Pinpoint the cell where the given text exists, returning its [X, Y] midpoint coordinate. 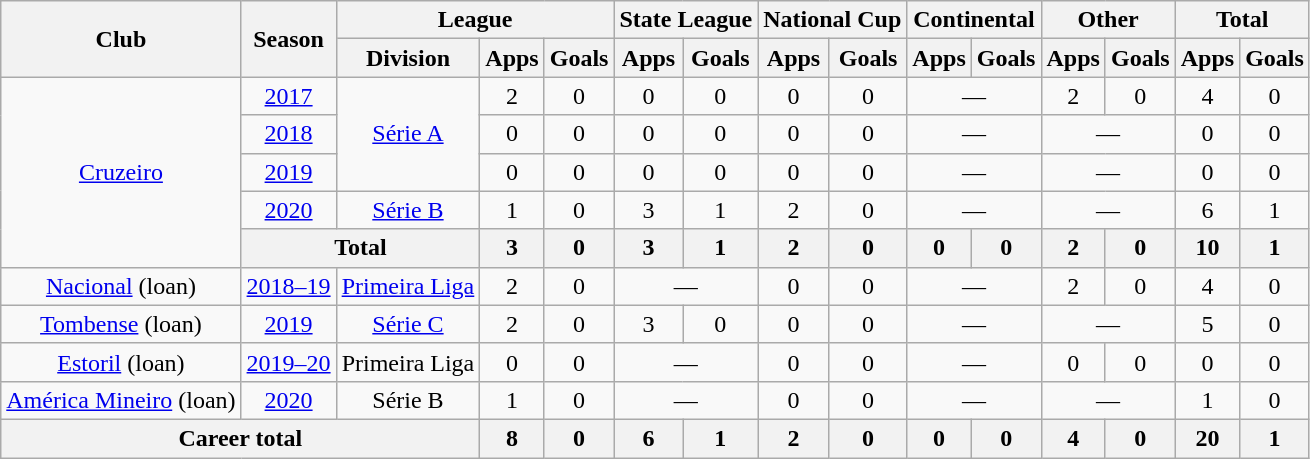
Nacional (loan) [121, 286]
América Mineiro (loan) [121, 400]
2018–19 [288, 286]
10 [1207, 248]
Season [288, 39]
Other [1108, 20]
5 [1207, 324]
Club [121, 39]
Continental [974, 20]
Division [408, 58]
2018 [288, 134]
Cruzeiro [121, 172]
National Cup [832, 20]
8 [512, 438]
Série C [408, 324]
Career total [240, 438]
Estoril (loan) [121, 362]
2017 [288, 96]
League [475, 20]
2019–20 [288, 362]
Tombense (loan) [121, 324]
State League [686, 20]
20 [1207, 438]
Série A [408, 134]
